Search for the cell housing the specified text and yield its [x, y] center coordinate. 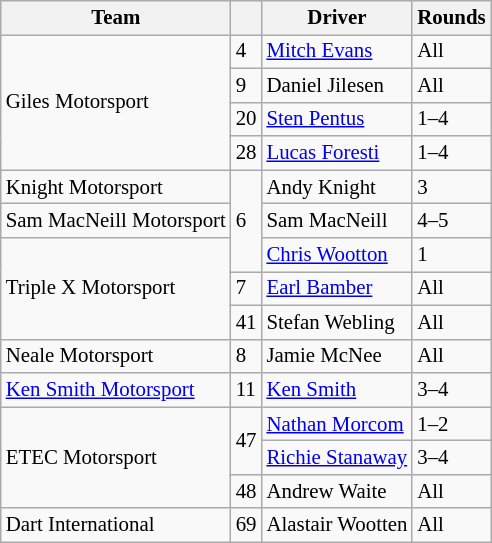
8 [246, 356]
Richie Stanaway [336, 458]
48 [246, 491]
4 [246, 51]
Andrew Waite [336, 491]
Mitch Evans [336, 51]
41 [246, 322]
Andy Knight [336, 187]
9 [246, 85]
Rounds [451, 18]
1 [451, 255]
Dart International [116, 525]
1–2 [451, 424]
Sam MacNeill Motorsport [116, 221]
7 [246, 288]
Nathan Morcom [336, 424]
Daniel Jilesen [336, 85]
Giles Motorsport [116, 102]
6 [246, 221]
Alastair Wootten [336, 525]
Sam MacNeill [336, 221]
Lucas Foresti [336, 153]
47 [246, 441]
28 [246, 153]
Sten Pentus [336, 119]
Neale Motorsport [116, 356]
69 [246, 525]
Jamie McNee [336, 356]
Team [116, 18]
11 [246, 390]
Chris Wootton [336, 255]
Ken Smith [336, 390]
4–5 [451, 221]
ETEC Motorsport [116, 458]
Triple X Motorsport [116, 289]
Stefan Webling [336, 322]
Knight Motorsport [116, 187]
Ken Smith Motorsport [116, 390]
20 [246, 119]
Driver [336, 18]
3 [451, 187]
Earl Bamber [336, 288]
